Find where the given text appears and provide that cell's center as (x, y) coordinate. 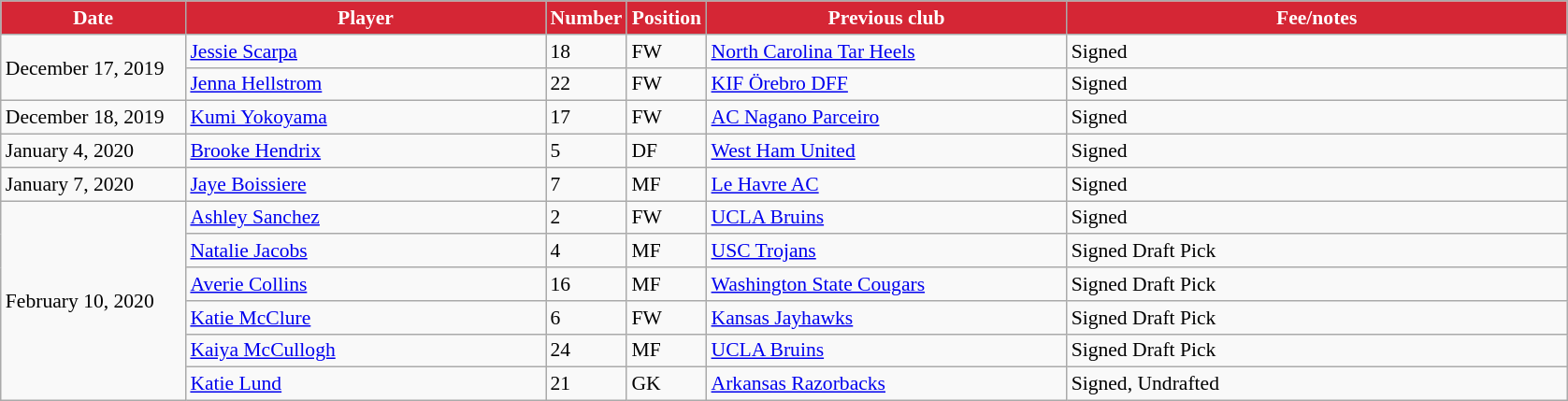
December 17, 2019 (94, 67)
Kaiya McCullogh (365, 351)
West Ham United (886, 151)
Previous club (886, 18)
February 10, 2020 (94, 301)
Kansas Jayhawks (886, 318)
22 (587, 84)
4 (587, 251)
5 (587, 151)
Jessie Scarpa (365, 51)
GK (666, 384)
Jenna Hellstrom (365, 84)
21 (587, 384)
KIF Örebro DFF (886, 84)
17 (587, 118)
January 7, 2020 (94, 184)
January 4, 2020 (94, 151)
Natalie Jacobs (365, 251)
Arkansas Razorbacks (886, 384)
Fee/notes (1316, 18)
24 (587, 351)
Player (365, 18)
Averie Collins (365, 284)
Number (587, 18)
16 (587, 284)
2 (587, 218)
6 (587, 318)
Kumi Yokoyama (365, 118)
AC Nagano Parceiro (886, 118)
Ashley Sanchez (365, 218)
Katie McClure (365, 318)
7 (587, 184)
Signed, Undrafted (1316, 384)
Le Havre AC (886, 184)
Position (666, 18)
Brooke Hendrix (365, 151)
Katie Lund (365, 384)
18 (587, 51)
USC Trojans (886, 251)
DF (666, 151)
North Carolina Tar Heels (886, 51)
December 18, 2019 (94, 118)
Jaye Boissiere (365, 184)
Date (94, 18)
Washington State Cougars (886, 284)
